Find where the given text appears and provide that cell's center as [x, y] coordinate. 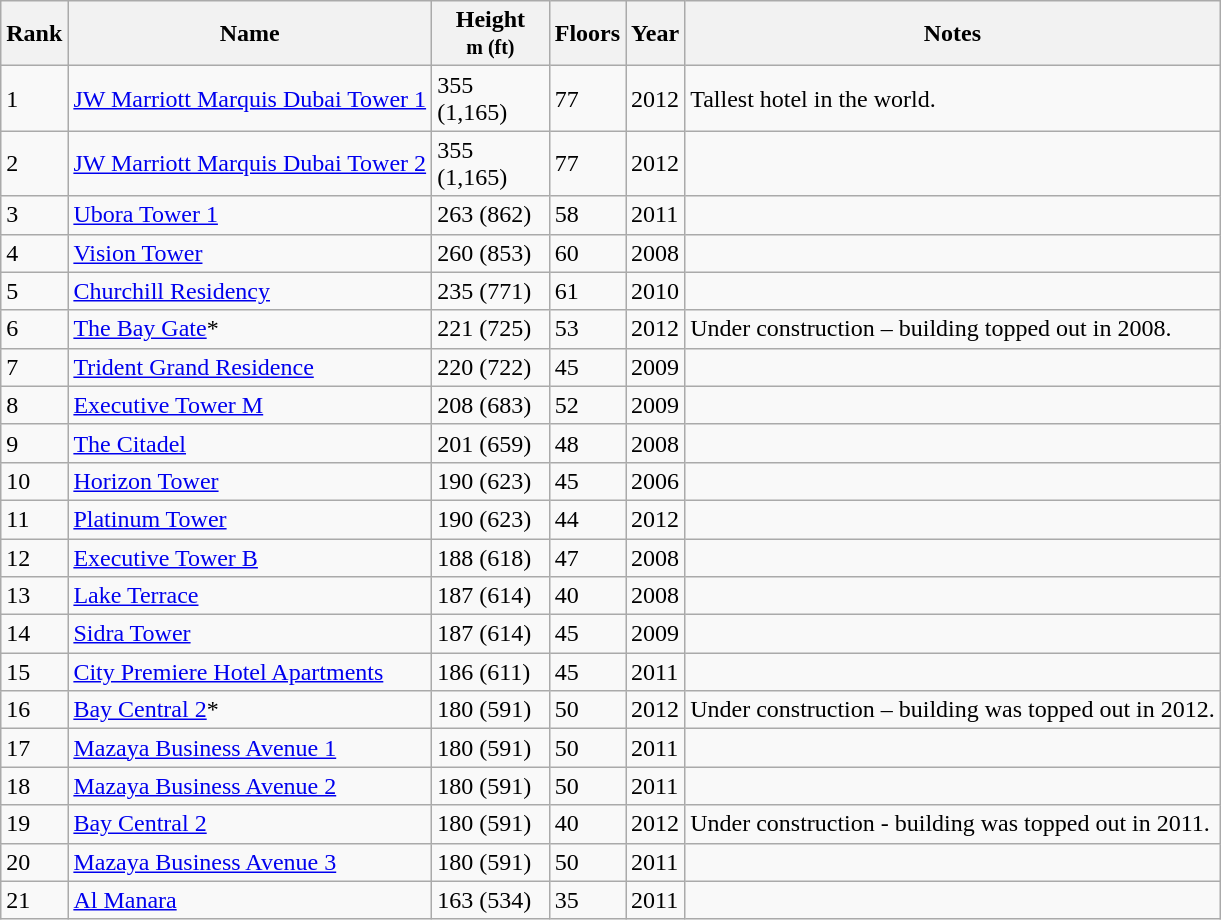
220 (722) [491, 367]
21 [34, 900]
City Premiere Hotel Apartments [250, 672]
48 [587, 443]
201 (659) [491, 443]
8 [34, 405]
Mazaya Business Avenue 3 [250, 862]
Under construction – building topped out in 2008. [953, 329]
18 [34, 786]
12 [34, 557]
60 [587, 253]
Executive Tower M [250, 405]
Churchill Residency [250, 291]
4 [34, 253]
JW Marriott Marquis Dubai Tower 1 [250, 98]
5 [34, 291]
Rank [34, 34]
Notes [953, 34]
Ubora Tower 1 [250, 215]
7 [34, 367]
Mazaya Business Avenue 1 [250, 748]
Floors [587, 34]
Lake Terrace [250, 596]
13 [34, 596]
Al Manara [250, 900]
Vision Tower [250, 253]
1 [34, 98]
Heightm (ft) [491, 34]
19 [34, 824]
188 (618) [491, 557]
Tallest hotel in the world. [953, 98]
Name [250, 34]
53 [587, 329]
221 (725) [491, 329]
263 (862) [491, 215]
16 [34, 710]
35 [587, 900]
61 [587, 291]
Mazaya Business Avenue 2 [250, 786]
58 [587, 215]
2 [34, 164]
9 [34, 443]
Bay Central 2* [250, 710]
3 [34, 215]
163 (534) [491, 900]
2010 [656, 291]
208 (683) [491, 405]
15 [34, 672]
235 (771) [491, 291]
The Citadel [250, 443]
Trident Grand Residence [250, 367]
186 (611) [491, 672]
260 (853) [491, 253]
11 [34, 519]
14 [34, 634]
Under construction – building was topped out in 2012. [953, 710]
Horizon Tower [250, 481]
6 [34, 329]
Year [656, 34]
Bay Central 2 [250, 824]
JW Marriott Marquis Dubai Tower 2 [250, 164]
44 [587, 519]
10 [34, 481]
20 [34, 862]
47 [587, 557]
Sidra Tower [250, 634]
Platinum Tower [250, 519]
17 [34, 748]
The Bay Gate* [250, 329]
52 [587, 405]
Under construction - building was topped out in 2011. [953, 824]
2006 [656, 481]
Executive Tower B [250, 557]
